Return the [x, y] coordinate for the center point of the cell that contains the specified text.  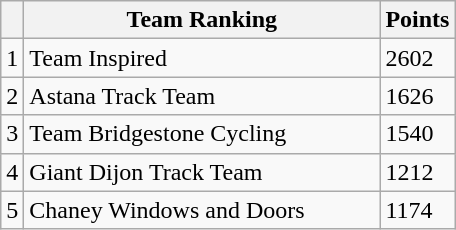
Team Bridgestone Cycling [202, 134]
1212 [418, 172]
2602 [418, 58]
1174 [418, 210]
Astana Track Team [202, 96]
1540 [418, 134]
Giant Dijon Track Team [202, 172]
3 [12, 134]
1626 [418, 96]
Team Inspired [202, 58]
Team Ranking [202, 20]
1 [12, 58]
4 [12, 172]
Points [418, 20]
5 [12, 210]
2 [12, 96]
Chaney Windows and Doors [202, 210]
